Identify which cell holds the provided text, then report its [x, y] central coordinate. 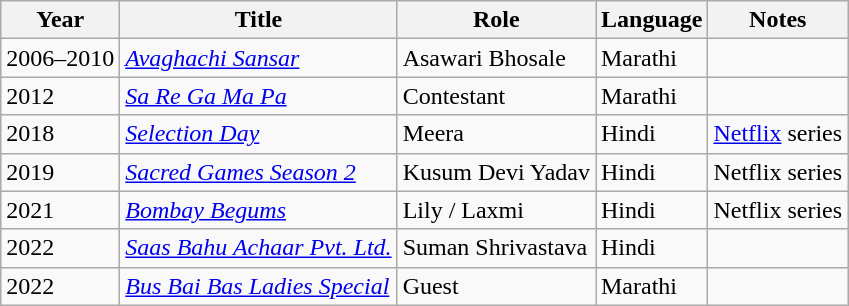
Selection Day [258, 134]
Avaghachi Sansar [258, 58]
2021 [60, 210]
2018 [60, 134]
Language [652, 20]
Bus Bai Bas Ladies Special [258, 286]
Saas Bahu Achaar Pvt. Ltd. [258, 248]
Role [496, 20]
Meera [496, 134]
Kusum Devi Yadav [496, 172]
Title [258, 20]
2006–2010 [60, 58]
Sacred Games Season 2 [258, 172]
2019 [60, 172]
Year [60, 20]
Asawari Bhosale [496, 58]
Lily / Laxmi [496, 210]
Sa Re Ga Ma Pa [258, 96]
Contestant [496, 96]
2012 [60, 96]
Guest [496, 286]
Bombay Begums [258, 210]
Suman Shrivastava [496, 248]
Notes [778, 20]
